Scan for the cell matching the given text and deliver its (X, Y) coordinate at center. 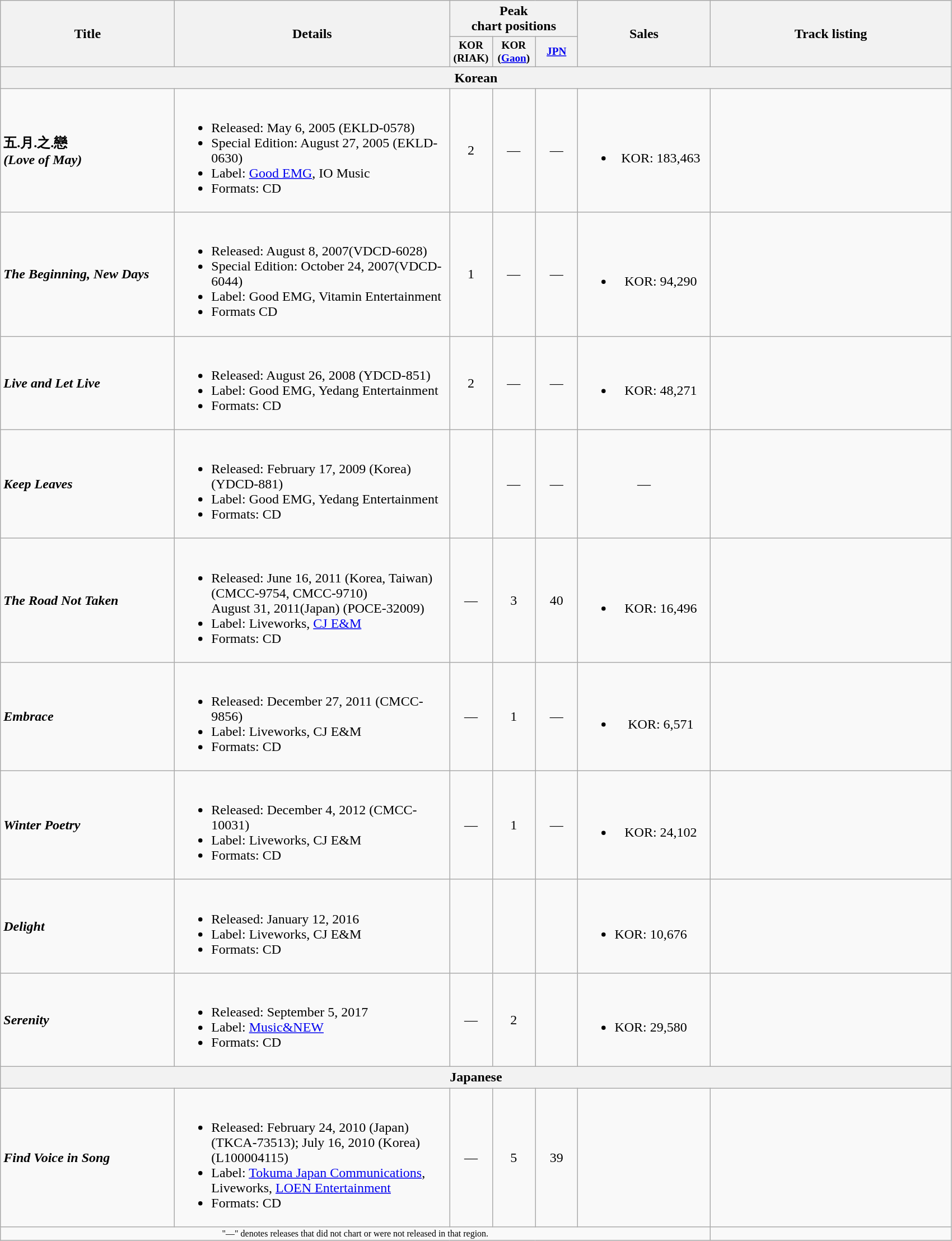
KOR(RIAK) (471, 52)
JPN (557, 52)
Title (87, 34)
Released: June 16, 2011 (Korea, Taiwan) (CMCC-9754, CMCC-9710)August 31, 2011(Japan) (POCE-32009)Label: Liveworks, CJ E&MFormats: CD (312, 600)
Serenity (87, 1020)
40 (557, 600)
Winter Poetry (87, 825)
Korean (476, 78)
The Road Not Taken (87, 600)
39 (557, 1158)
Track listing (831, 34)
3 (514, 600)
KOR: 94,290 (644, 274)
KOR: 16,496 (644, 600)
Released: February 17, 2009 (Korea) (YDCD-881)Label: Good EMG, Yedang EntertainmentFormats: CD (312, 484)
The Beginning, New Days (87, 274)
KOR: 6,571 (644, 716)
Released: August 8, 2007(VDCD-6028)Special Edition: October 24, 2007(VDCD-6044)Label: Good EMG, Vitamin EntertainmentFormats CD (312, 274)
Released: September 5, 2017Label: Music&NEWFormats: CD (312, 1020)
KOR: 183,463 (644, 150)
5 (514, 1158)
KOR: 10,676 (644, 926)
Find Voice in Song (87, 1158)
Japanese (476, 1077)
KOR: 48,271 (644, 383)
五.月.之.戀(Love of May) (87, 150)
KOR: 29,580 (644, 1020)
Released: December 27, 2011 (CMCC-9856)Label: Liveworks, CJ E&MFormats: CD (312, 716)
Details (312, 34)
Peak chart positions (514, 19)
Delight (87, 926)
Embrace (87, 716)
Released: May 6, 2005 (EKLD-0578)Special Edition: August 27, 2005 (EKLD-0630)Label: Good EMG, IO MusicFormats: CD (312, 150)
Keep Leaves (87, 484)
KOR: 24,102 (644, 825)
Released: December 4, 2012 (CMCC-10031)Label: Liveworks, CJ E&MFormats: CD (312, 825)
Live and Let Live (87, 383)
Sales (644, 34)
Released: January 12, 2016Label: Liveworks, CJ E&MFormats: CD (312, 926)
KOR(Gaon) (514, 52)
Released: August 26, 2008 (YDCD-851)Label: Good EMG, Yedang EntertainmentFormats: CD (312, 383)
"—" denotes releases that did not chart or were not released in that region. (355, 1234)
